Capture the cell that displays the provided text and extract its (X, Y) central coordinate. 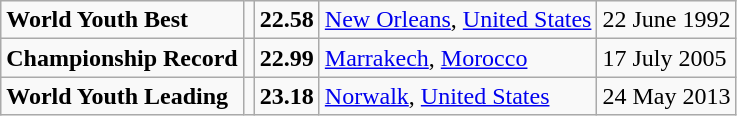
23.18 (286, 96)
22 June 1992 (666, 20)
22.58 (286, 20)
World Youth Best (122, 20)
17 July 2005 (666, 58)
Norwalk, United States (458, 96)
Marrakech, Morocco (458, 58)
New Orleans, United States (458, 20)
22.99 (286, 58)
World Youth Leading (122, 96)
Championship Record (122, 58)
24 May 2013 (666, 96)
